For the text-containing cell, return its midpoint in [X, Y] coordinate format. 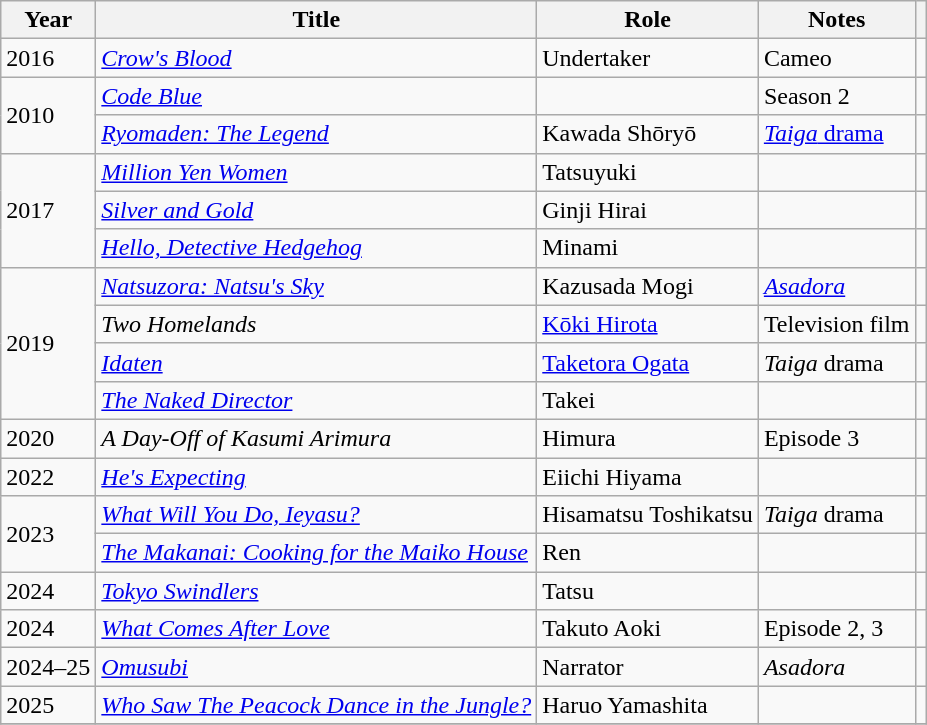
Code Blue [316, 96]
A Day-Off of Kasumi Arimura [316, 438]
Episode 2, 3 [836, 629]
Minami [648, 248]
Undertaker [648, 58]
Tatsu [648, 591]
2024–25 [48, 667]
Year [48, 20]
Natsuzora: Natsu's Sky [316, 286]
Who Saw The Peacock Dance in the Jungle? [316, 705]
The Naked Director [316, 400]
Television film [836, 324]
Kawada Shōryō [648, 134]
Kazusada Mogi [648, 286]
He's Expecting [316, 477]
Episode 3 [836, 438]
Takuto Aoki [648, 629]
Title [316, 20]
Million Yen Women [316, 172]
Hello, Detective Hedgehog [316, 248]
Eiichi Hiyama [648, 477]
Notes [836, 20]
Himura [648, 438]
Silver and Gold [316, 210]
Takei [648, 400]
Hisamatsu Toshikatsu [648, 515]
Two Homelands [316, 324]
2025 [48, 705]
What Will You Do, Ieyasu? [316, 515]
2023 [48, 534]
2010 [48, 115]
Taketora Ogata [648, 362]
Kōki Hirota [648, 324]
Ren [648, 553]
The Makanai: Cooking for the Maiko House [316, 553]
Role [648, 20]
2020 [48, 438]
2016 [48, 58]
Omusubi [316, 667]
What Comes After Love [316, 629]
Season 2 [836, 96]
Narrator [648, 667]
2022 [48, 477]
2017 [48, 210]
Idaten [316, 362]
Cameo [836, 58]
Ginji Hirai [648, 210]
Ryomaden: The Legend [316, 134]
Tatsuyuki [648, 172]
2019 [48, 343]
Tokyo Swindlers [316, 591]
Haruo Yamashita [648, 705]
Crow's Blood [316, 58]
